Locate the cell with the specified text and output its [x, y] center coordinate. 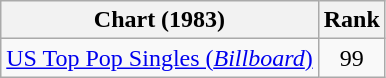
Chart (1983) [160, 20]
US Top Pop Singles (Billboard) [160, 58]
Rank [352, 20]
99 [352, 58]
